Provide the (x, y) coordinate of the cell's center where the given text is located.  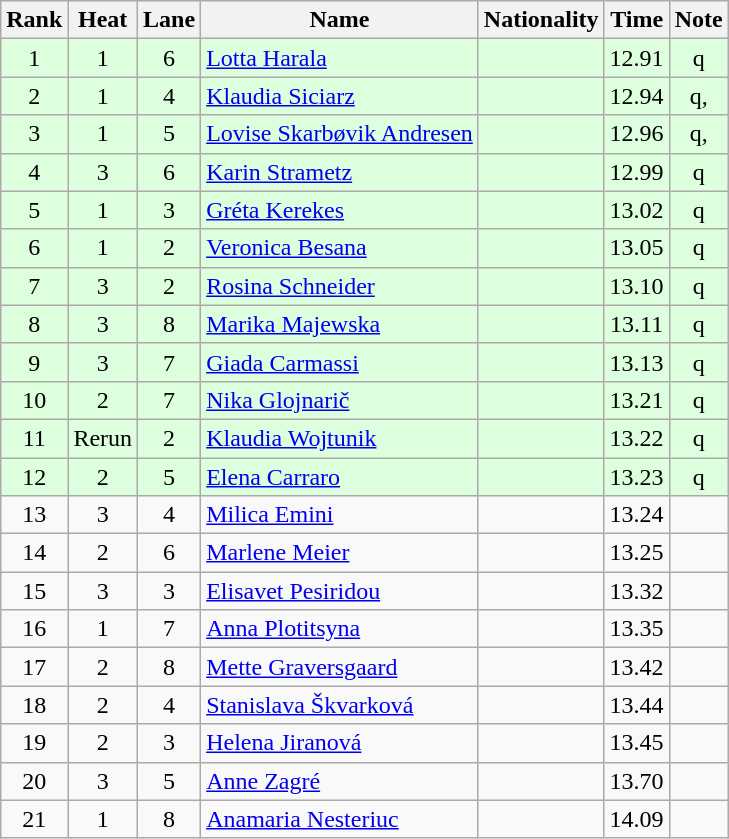
13.13 (636, 362)
Lovise Skarbøvik Andresen (340, 134)
Veronica Besana (340, 248)
Nationality (541, 20)
13.45 (636, 743)
Heat (103, 20)
12.91 (636, 58)
Lane (170, 20)
15 (34, 591)
12.94 (636, 96)
12.99 (636, 172)
Helena Jiranová (340, 743)
13 (34, 515)
Elisavet Pesiridou (340, 591)
9 (34, 362)
Elena Carraro (340, 477)
14.09 (636, 819)
11 (34, 438)
18 (34, 705)
Giada Carmassi (340, 362)
13.23 (636, 477)
13.05 (636, 248)
Lotta Harala (340, 58)
13.35 (636, 629)
Stanislava Škvarková (340, 705)
13.24 (636, 515)
Nika Glojnarič (340, 400)
13.42 (636, 667)
13.32 (636, 591)
17 (34, 667)
13.10 (636, 286)
Time (636, 20)
Marika Majewska (340, 324)
Anna Plotitsyna (340, 629)
13.11 (636, 324)
Note (698, 20)
13.70 (636, 781)
13.44 (636, 705)
12 (34, 477)
14 (34, 553)
Klaudia Wojtunik (340, 438)
Anamaria Nesteriuc (340, 819)
13.02 (636, 210)
16 (34, 629)
20 (34, 781)
19 (34, 743)
Rosina Schneider (340, 286)
Marlene Meier (340, 553)
Klaudia Siciarz (340, 96)
Mette Graversgaard (340, 667)
13.21 (636, 400)
Milica Emini (340, 515)
Rerun (103, 438)
Anne Zagré (340, 781)
Rank (34, 20)
Name (340, 20)
12.96 (636, 134)
Karin Strametz (340, 172)
21 (34, 819)
Gréta Kerekes (340, 210)
13.22 (636, 438)
10 (34, 400)
13.25 (636, 553)
